Determine the (x, y) coordinate at the center of the cell enclosing the given text.  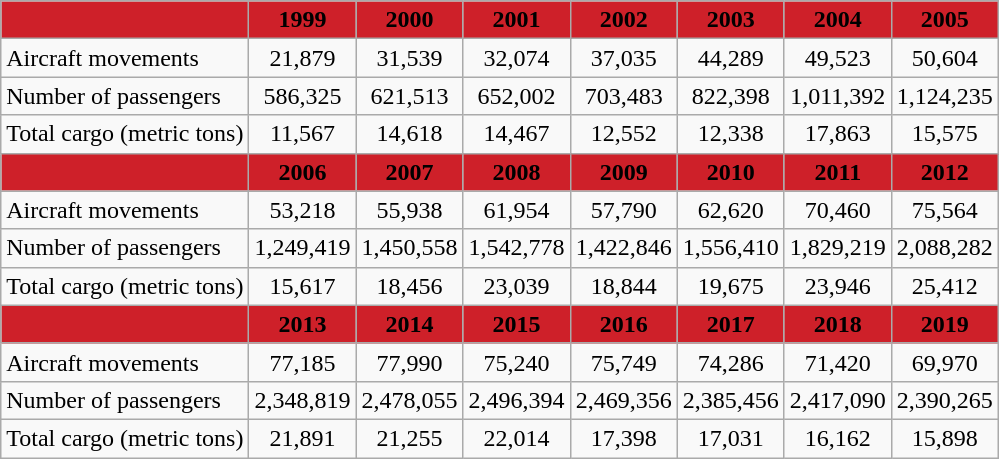
71,420 (838, 362)
586,325 (302, 96)
31,539 (410, 58)
652,002 (516, 96)
2014 (410, 324)
822,398 (730, 96)
17,031 (730, 438)
2015 (516, 324)
12,338 (730, 134)
1,249,419 (302, 248)
2001 (516, 20)
21,879 (302, 58)
44,289 (730, 58)
2013 (302, 324)
2006 (302, 172)
14,618 (410, 134)
2008 (516, 172)
1,011,392 (838, 96)
22,014 (516, 438)
1,556,410 (730, 248)
25,412 (944, 286)
2,478,055 (410, 400)
2,348,819 (302, 400)
621,513 (410, 96)
70,460 (838, 210)
2,417,090 (838, 400)
2,390,265 (944, 400)
14,467 (516, 134)
2005 (944, 20)
2018 (838, 324)
57,790 (624, 210)
12,552 (624, 134)
77,185 (302, 362)
2,496,394 (516, 400)
2019 (944, 324)
75,564 (944, 210)
2004 (838, 20)
2007 (410, 172)
18,456 (410, 286)
11,567 (302, 134)
2016 (624, 324)
1999 (302, 20)
49,523 (838, 58)
32,074 (516, 58)
16,162 (838, 438)
23,039 (516, 286)
2011 (838, 172)
50,604 (944, 58)
2012 (944, 172)
2002 (624, 20)
18,844 (624, 286)
15,898 (944, 438)
19,675 (730, 286)
1,450,558 (410, 248)
1,829,219 (838, 248)
17,863 (838, 134)
37,035 (624, 58)
21,891 (302, 438)
69,970 (944, 362)
1,422,846 (624, 248)
61,954 (516, 210)
2,088,282 (944, 248)
703,483 (624, 96)
53,218 (302, 210)
23,946 (838, 286)
75,749 (624, 362)
2009 (624, 172)
2000 (410, 20)
74,286 (730, 362)
21,255 (410, 438)
2,469,356 (624, 400)
1,542,778 (516, 248)
2010 (730, 172)
15,617 (302, 286)
77,990 (410, 362)
2,385,456 (730, 400)
17,398 (624, 438)
55,938 (410, 210)
62,620 (730, 210)
1,124,235 (944, 96)
75,240 (516, 362)
2003 (730, 20)
15,575 (944, 134)
2017 (730, 324)
